Capture the cell that displays the provided text and extract its [X, Y] central coordinate. 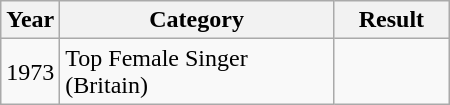
Top Female Singer (Britain) [197, 72]
Category [197, 20]
1973 [30, 72]
Result [391, 20]
Year [30, 20]
